Capture the cell that displays the provided text and extract its [x, y] central coordinate. 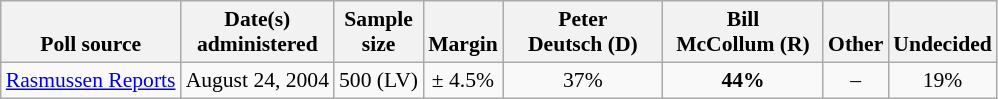
Date(s)administered [258, 32]
Rasmussen Reports [91, 80]
PeterDeutsch (D) [583, 32]
Other [856, 32]
500 (LV) [378, 80]
Samplesize [378, 32]
± 4.5% [463, 80]
BillMcCollum (R) [743, 32]
August 24, 2004 [258, 80]
37% [583, 80]
Undecided [942, 32]
19% [942, 80]
Margin [463, 32]
– [856, 80]
44% [743, 80]
Poll source [91, 32]
